Locate the cell with the specified text and output its (X, Y) center coordinate. 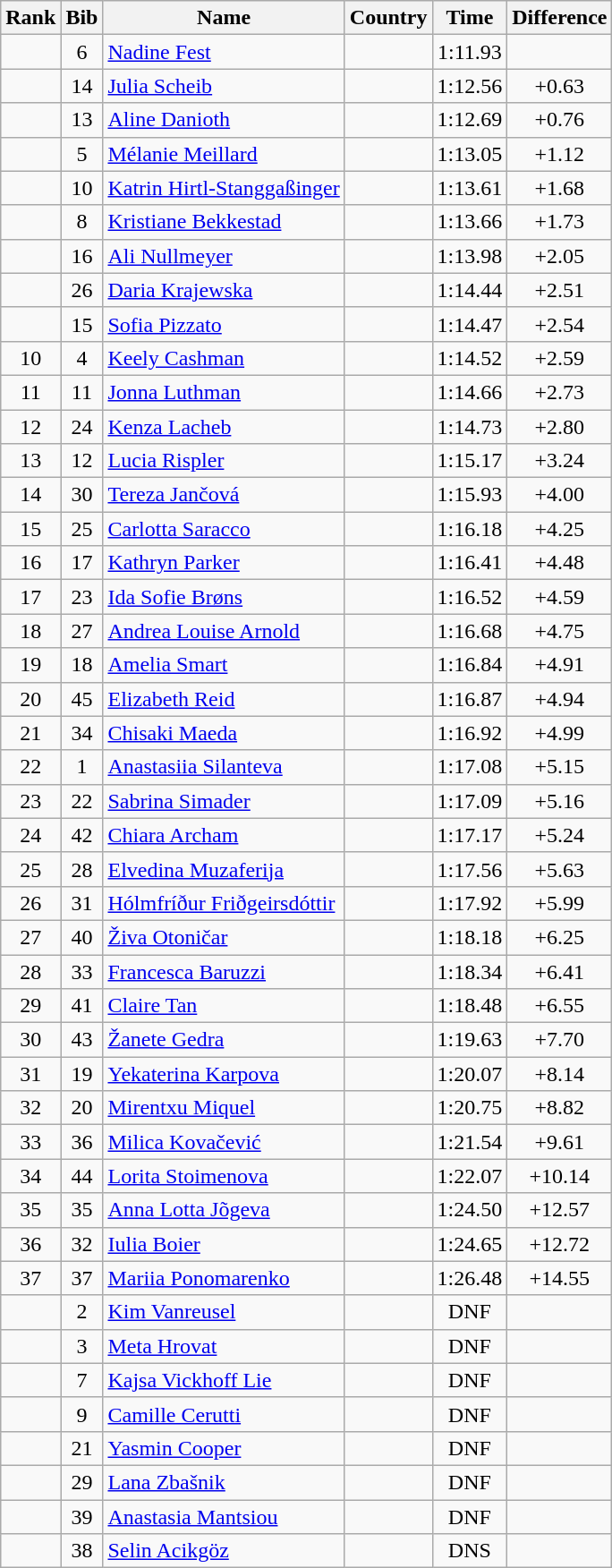
+2.51 (560, 290)
+0.63 (560, 86)
45 (82, 699)
Iulia Boier (224, 1244)
Hólmfríður Friðgeirsdóttir (224, 903)
Kajsa Vickhoff Lie (224, 1380)
Yekaterina Karpova (224, 1074)
+5.24 (560, 835)
1:16.92 (470, 733)
41 (82, 1006)
Kristiane Bekkestad (224, 222)
Bib (82, 18)
Živa Otoničar (224, 937)
1:26.48 (470, 1278)
Jonna Luthman (224, 392)
Milica Kovačević (224, 1142)
+6.41 (560, 971)
+2.59 (560, 358)
Lorita Stoimenova (224, 1176)
1:14.44 (470, 290)
+7.70 (560, 1040)
1:16.52 (470, 597)
42 (82, 835)
1:14.47 (470, 324)
1:16.18 (470, 529)
+10.14 (560, 1176)
+4.48 (560, 563)
Amelia Smart (224, 665)
+6.55 (560, 1006)
+12.57 (560, 1210)
+12.72 (560, 1244)
Daria Krajewska (224, 290)
Mirentxu Miquel (224, 1108)
+8.82 (560, 1108)
Mariia Ponomarenko (224, 1278)
4 (82, 358)
7 (82, 1380)
+9.61 (560, 1142)
Katrin Hirtl-Stanggaßinger (224, 188)
40 (82, 937)
+6.25 (560, 937)
1:21.54 (470, 1142)
1:14.73 (470, 427)
1:15.17 (470, 461)
1:11.93 (470, 52)
9 (82, 1414)
Žanete Gedra (224, 1040)
1:16.41 (470, 563)
1:12.69 (470, 120)
+4.99 (560, 733)
43 (82, 1040)
1:15.93 (470, 495)
3 (82, 1346)
1:12.56 (470, 86)
2 (82, 1312)
Kathryn Parker (224, 563)
1:13.05 (470, 154)
Selin Acikgöz (224, 1551)
+5.99 (560, 903)
Anastasiia Silanteva (224, 767)
1:17.56 (470, 869)
Country (388, 18)
1:17.17 (470, 835)
Sofia Pizzato (224, 324)
+2.80 (560, 427)
Nadine Fest (224, 52)
Julia Scheib (224, 86)
+5.16 (560, 801)
1:13.66 (470, 222)
Kenza Lacheb (224, 427)
1:22.07 (470, 1176)
Elvedina Muzaferija (224, 869)
1:18.34 (470, 971)
Mélanie Meillard (224, 154)
Anastasia Mantsiou (224, 1517)
39 (82, 1517)
Time (470, 18)
38 (82, 1551)
+1.68 (560, 188)
Carlotta Saracco (224, 529)
Tereza Jančová (224, 495)
+4.25 (560, 529)
+14.55 (560, 1278)
Name (224, 18)
1:16.87 (470, 699)
+2.54 (560, 324)
1:17.92 (470, 903)
+4.75 (560, 631)
+5.63 (560, 869)
1:24.50 (470, 1210)
Yasmin Cooper (224, 1448)
1:16.68 (470, 631)
Ida Sofie Brøns (224, 597)
+4.91 (560, 665)
Lucia Rispler (224, 461)
Chisaki Maeda (224, 733)
Elizabeth Reid (224, 699)
1 (82, 767)
+4.00 (560, 495)
1:18.18 (470, 937)
1:13.98 (470, 256)
Anna Lotta Jõgeva (224, 1210)
Chiara Archam (224, 835)
+4.59 (560, 597)
1:16.84 (470, 665)
5 (82, 154)
1:24.65 (470, 1244)
Aline Danioth (224, 120)
Sabrina Simader (224, 801)
Camille Cerutti (224, 1414)
Ali Nullmeyer (224, 256)
+3.24 (560, 461)
8 (82, 222)
1:20.75 (470, 1108)
+1.73 (560, 222)
Lana Zbašnik (224, 1482)
1:14.66 (470, 392)
Andrea Louise Arnold (224, 631)
1:17.09 (470, 801)
+2.05 (560, 256)
Keely Cashman (224, 358)
+1.12 (560, 154)
+0.76 (560, 120)
1:14.52 (470, 358)
1:18.48 (470, 1006)
6 (82, 52)
1:13.61 (470, 188)
+2.73 (560, 392)
Rank (30, 18)
Kim Vanreusel (224, 1312)
1:20.07 (470, 1074)
1:17.08 (470, 767)
+5.15 (560, 767)
DNS (470, 1551)
+4.94 (560, 699)
Difference (560, 18)
Francesca Baruzzi (224, 971)
Meta Hrovat (224, 1346)
44 (82, 1176)
+8.14 (560, 1074)
1:19.63 (470, 1040)
Claire Tan (224, 1006)
